From the cell containing the given text, extract its center point as [X, Y] coordinate. 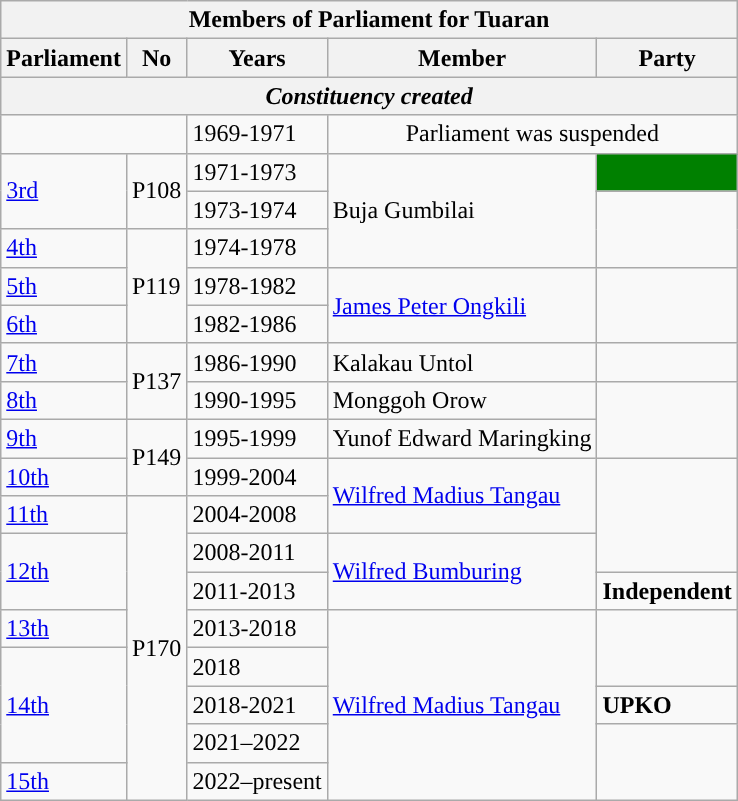
2008-2011 [257, 553]
1999-2004 [257, 477]
Kalakau Untol [462, 362]
Parliament [64, 58]
Years [257, 58]
1995-1999 [257, 438]
13th [64, 629]
Party [667, 58]
2022–present [257, 781]
Monggoh Orow [462, 400]
Yunof Edward Maringking [462, 438]
2018 [257, 667]
3rd [64, 191]
1990-1995 [257, 400]
1969-1971 [257, 134]
No [156, 58]
Member [462, 58]
2021–2022 [257, 743]
James Peter Ongkili [462, 305]
11th [64, 515]
P170 [156, 648]
Constituency created [370, 96]
P119 [156, 286]
P137 [156, 381]
9th [64, 438]
P108 [156, 191]
2004-2008 [257, 515]
1978-1982 [257, 286]
2011-2013 [257, 591]
Wilfred Bumburing [462, 572]
Members of Parliament for Tuaran [370, 20]
2018-2021 [257, 705]
2013-2018 [257, 629]
1973-1974 [257, 210]
1986-1990 [257, 362]
1982-1986 [257, 324]
1974-1978 [257, 248]
5th [64, 286]
UPKO [667, 705]
Independent [667, 591]
1971-1973 [257, 172]
14th [64, 705]
P149 [156, 457]
15th [64, 781]
7th [64, 362]
6th [64, 324]
12th [64, 572]
8th [64, 400]
10th [64, 477]
Parliament was suspended [532, 134]
Buja Gumbilai [462, 210]
4th [64, 248]
